Identify which cell holds the provided text, then report its [x, y] central coordinate. 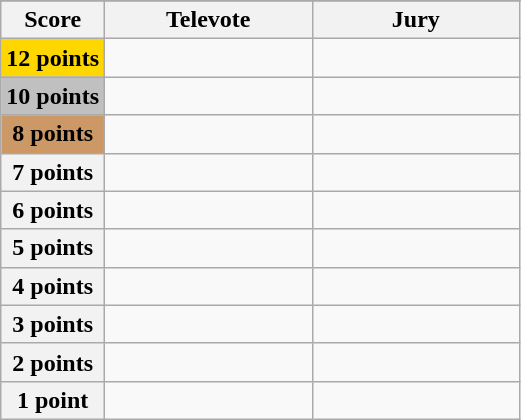
3 points [53, 324]
2 points [53, 362]
Score [53, 20]
8 points [53, 134]
7 points [53, 172]
5 points [53, 248]
Televote [209, 20]
4 points [53, 286]
Jury [416, 20]
1 point [53, 400]
6 points [53, 210]
12 points [53, 58]
10 points [53, 96]
